Identify which cell holds the provided text, then report its (X, Y) central coordinate. 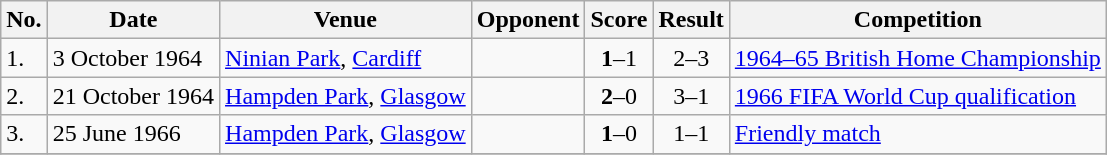
Result (691, 20)
Opponent (528, 20)
Ninian Park, Cardiff (346, 58)
1966 FIFA World Cup qualification (918, 96)
21 October 1964 (133, 96)
3. (24, 134)
2. (24, 96)
Date (133, 20)
2–3 (691, 58)
25 June 1966 (133, 134)
3 October 1964 (133, 58)
Venue (346, 20)
Friendly match (918, 134)
No. (24, 20)
2–0 (619, 96)
Competition (918, 20)
Score (619, 20)
1–0 (619, 134)
1. (24, 58)
1964–65 British Home Championship (918, 58)
3–1 (691, 96)
